From the cell containing the given text, extract its center point as [x, y] coordinate. 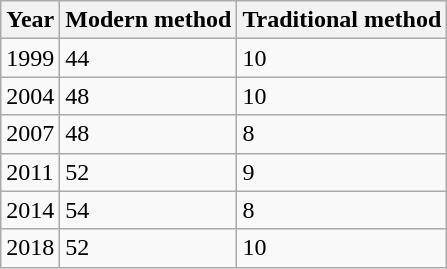
44 [148, 58]
2007 [30, 134]
1999 [30, 58]
2014 [30, 210]
2018 [30, 248]
Traditional method [342, 20]
9 [342, 172]
2011 [30, 172]
2004 [30, 96]
Year [30, 20]
Modern method [148, 20]
54 [148, 210]
